Search for the cell housing the specified text and yield its (x, y) center coordinate. 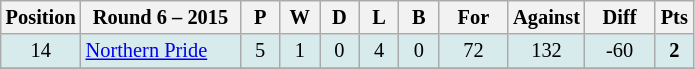
5 (260, 51)
Position (41, 17)
Northern Pride (161, 51)
4 (379, 51)
L (379, 17)
Pts (674, 17)
W (300, 17)
1 (300, 51)
P (260, 17)
B (419, 17)
2 (674, 51)
Against (546, 17)
-60 (620, 51)
D (340, 17)
Round 6 – 2015 (161, 17)
72 (474, 51)
For (474, 17)
132 (546, 51)
14 (41, 51)
Diff (620, 17)
